Extract the (X, Y) coordinate from the center of the cell holding the provided text.  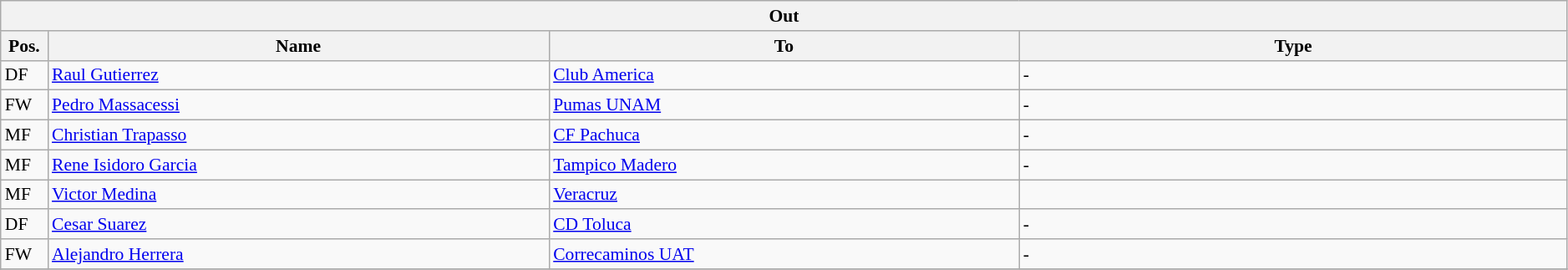
Raul Gutierrez (298, 75)
CF Pachuca (784, 135)
Pedro Massacessi (298, 105)
Victor Medina (298, 195)
Cesar Suarez (298, 225)
Pos. (24, 46)
Rene Isidoro Garcia (298, 165)
CD Toluca (784, 225)
To (784, 46)
Alejandro Herrera (298, 254)
Type (1293, 46)
Tampico Madero (784, 165)
Pumas UNAM (784, 105)
Christian Trapasso (298, 135)
Name (298, 46)
Club America (784, 75)
Correcaminos UAT (784, 254)
Out (784, 16)
Veracruz (784, 195)
